Detect which cell encompasses the target text, then output its [x, y] center coordinate. 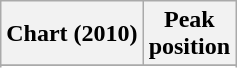
Chart (2010) [72, 34]
Peakposition [189, 34]
